Detect which cell encompasses the target text, then output its (x, y) center coordinate. 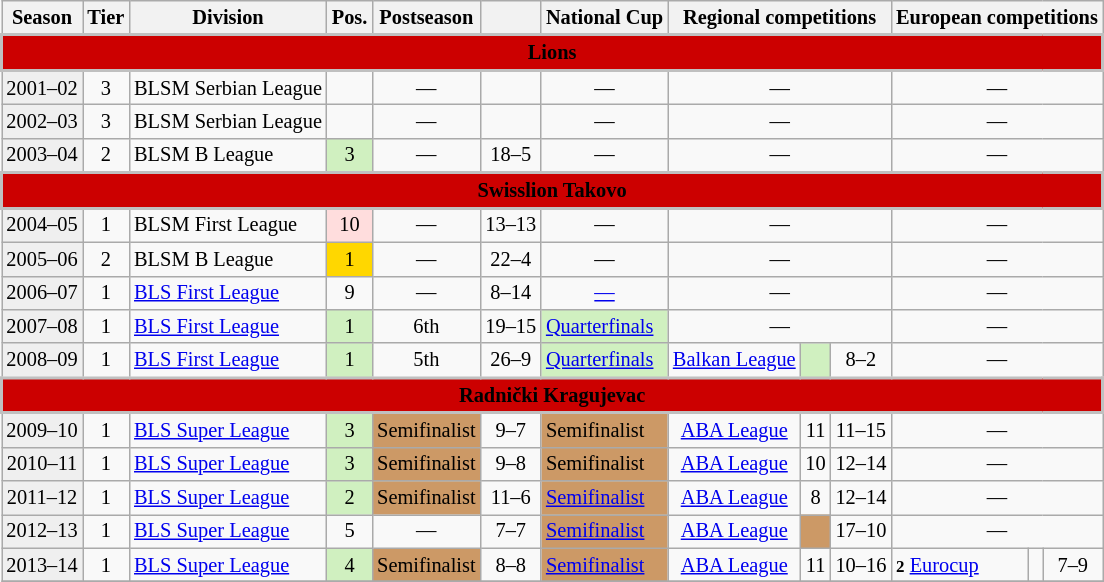
5 (350, 531)
Season (42, 17)
8–2 (862, 360)
Regional competitions (780, 17)
2002–03 (42, 121)
2011–12 (42, 498)
9–7 (510, 429)
Balkan League (734, 360)
9–8 (510, 464)
7–7 (510, 531)
Tier (106, 17)
2003–04 (42, 155)
Radnički Kragujevac (552, 394)
5th (426, 360)
2 Eurocup (960, 565)
11–6 (510, 498)
Pos. (350, 17)
Postseason (426, 17)
4 (350, 565)
7–9 (1073, 565)
2004–05 (42, 225)
2001–02 (42, 87)
National Cup (604, 17)
2006–07 (42, 293)
11–15 (862, 429)
17–10 (862, 531)
18–5 (510, 155)
19–15 (510, 326)
22–4 (510, 259)
2008–09 (42, 360)
2013–14 (42, 565)
Division (228, 17)
Swisslion Takovo (552, 190)
Lions (552, 52)
2005–06 (42, 259)
2012–13 (42, 531)
26–9 (510, 360)
European competitions (997, 17)
2010–11 (42, 464)
8–8 (510, 565)
9 (350, 293)
6th (426, 326)
8 (816, 498)
2009–10 (42, 429)
8–14 (510, 293)
BLSM First League (228, 225)
13–13 (510, 225)
10–16 (862, 565)
2007–08 (42, 326)
